Return [X, Y] of the center of cell containing provided text 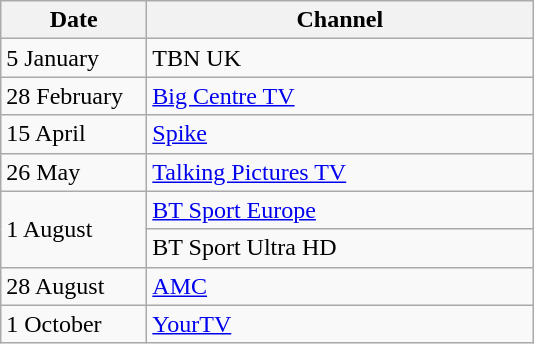
1 August [74, 229]
YourTV [340, 324]
Spike [340, 134]
BT Sport Ultra HD [340, 248]
Channel [340, 20]
26 May [74, 172]
Date [74, 20]
BT Sport Europe [340, 210]
28 August [74, 286]
1 October [74, 324]
AMC [340, 286]
28 February [74, 96]
Big Centre TV [340, 96]
15 April [74, 134]
5 January [74, 58]
TBN UK [340, 58]
Talking Pictures TV [340, 172]
